From the cell containing the given text, extract its center point as [x, y] coordinate. 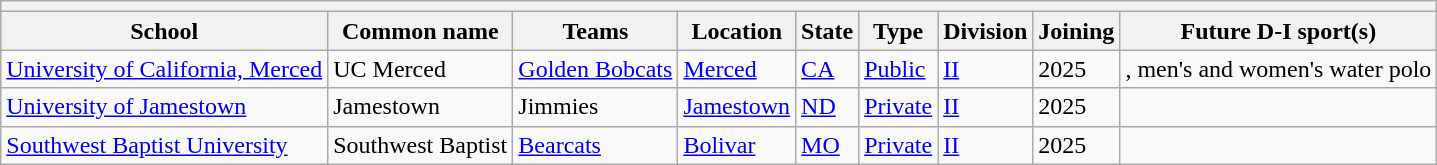
Southwest Baptist University [164, 145]
University of California, Merced [164, 69]
Jimmies [596, 107]
Bolivar [737, 145]
Golden Bobcats [596, 69]
Merced [737, 69]
Future D-I sport(s) [1278, 31]
School [164, 31]
University of Jamestown [164, 107]
, men's and women's water polo [1278, 69]
Location [737, 31]
Teams [596, 31]
UC Merced [420, 69]
Type [898, 31]
Common name [420, 31]
CA [828, 69]
State [828, 31]
MO [828, 145]
Joining [1076, 31]
ND [828, 107]
Bearcats [596, 145]
Division [986, 31]
Public [898, 69]
Southwest Baptist [420, 145]
